From the cell containing the given text, extract its center point as [X, Y] coordinate. 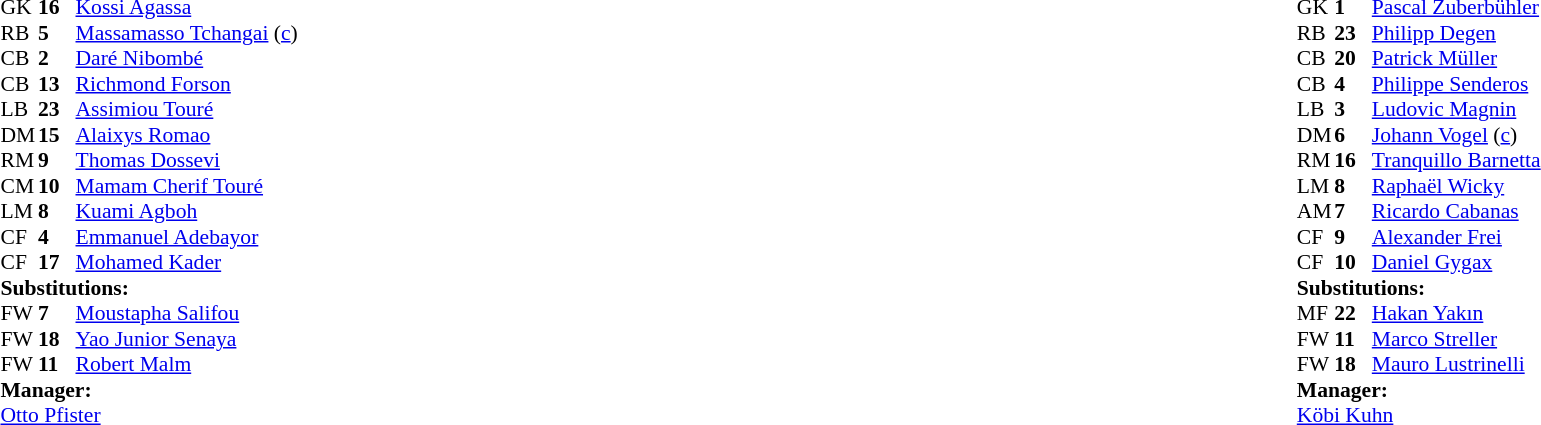
Alexander Frei [1456, 237]
Ricardo Cabanas [1456, 211]
22 [1353, 313]
Moustapha Salifou [187, 313]
Tranquillo Barnetta [1456, 161]
Massamasso Tchangai (c) [187, 33]
Patrick Müller [1456, 59]
Emmanuel Adebayor [187, 237]
Mauro Lustrinelli [1456, 365]
Raphaël Wicky [1456, 186]
Alaixys Romao [187, 135]
Daniel Gygax [1456, 263]
AM [1316, 211]
Assimiou Touré [187, 109]
6 [1353, 135]
Philippe Senderos [1456, 84]
Yao Junior Senaya [187, 339]
13 [57, 84]
Kuami Agboh [187, 211]
Johann Vogel (c) [1456, 135]
MF [1316, 313]
3 [1353, 109]
20 [1353, 59]
Ludovic Magnin [1456, 109]
Hakan Yakın [1456, 313]
17 [57, 263]
Marco Streller [1456, 339]
Thomas Dossevi [187, 161]
15 [57, 135]
16 [1353, 161]
Philipp Degen [1456, 33]
CM [19, 186]
Daré Nibombé [187, 59]
2 [57, 59]
5 [57, 33]
Robert Malm [187, 365]
Mamam Cherif Touré [187, 186]
Mohamed Kader [187, 263]
Richmond Forson [187, 84]
